Find where the given text appears and provide that cell's center as (X, Y) coordinate. 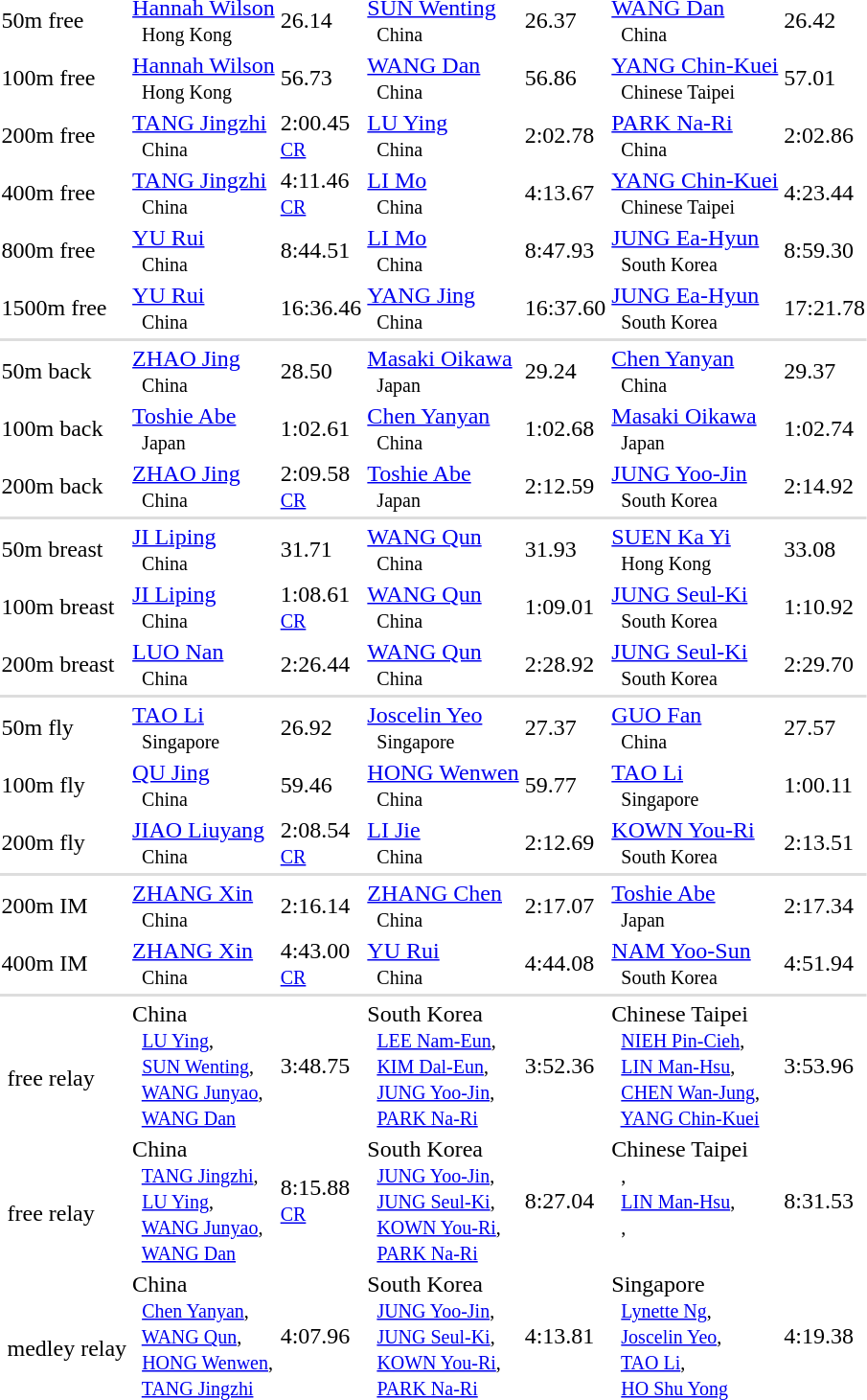
2:14.92 (825, 487)
29.37 (825, 372)
2:02.78 (565, 136)
QU Jing China (204, 786)
2:13.51 (825, 843)
4:44.08 (565, 964)
SUEN Ka Yi Hong Kong (696, 550)
27.37 (565, 728)
PARK Na-Ri China (696, 136)
100m breast (64, 608)
2:16.14 (321, 907)
50m fly (64, 728)
2:29.70 (825, 665)
GUO Fan China (696, 728)
200m free (64, 136)
China TANG Jingzhi, LU Ying, WANG Junyao, WANG Dan (204, 1201)
HONG Wenwen China (443, 786)
16:37.60 (565, 309)
1:02.61 (321, 429)
33.08 (825, 550)
2:28.92 (565, 665)
28.50 (321, 372)
17:21.78 (825, 309)
South Korea LEE Nam-Eun, KIM Dal-Eun, JUNG Yoo-Jin, PARK Na-Ri (443, 1066)
1:00.11 (825, 786)
Chinese Taipei NIEH Pin-Cieh, LIN Man-Hsu, CHEN Wan-Jung, YANG Chin-Kuei (696, 1066)
200m IM (64, 907)
2:08.54 CR (321, 843)
29.24 (565, 372)
4:51.94 (825, 964)
WANG Dan China (443, 79)
56.73 (321, 79)
100m back (64, 429)
1:10.92 (825, 608)
1500m free (64, 309)
31.71 (321, 550)
56.86 (565, 79)
LUO Nan China (204, 665)
4:23.44 (825, 194)
Joscelin Yeo Singapore (443, 728)
800m free (64, 251)
KOWN You-Ri South Korea (696, 843)
8:15.88 CR (321, 1201)
59.46 (321, 786)
50m breast (64, 550)
ZHANG Chen China (443, 907)
1:08.61 CR (321, 608)
Chinese Taipei , LIN Man-Hsu, , (696, 1201)
JIAO Liuyang China (204, 843)
16:36.46 (321, 309)
1:02.68 (565, 429)
4:13.67 (565, 194)
31.93 (565, 550)
4:11.46 CR (321, 194)
2:00.45 CR (321, 136)
59.77 (565, 786)
2:02.86 (825, 136)
LU Ying China (443, 136)
2:12.59 (565, 487)
8:59.30 (825, 251)
1:02.74 (825, 429)
100m free (64, 79)
4:43.00 CR (321, 964)
YANG Jing China (443, 309)
2:17.34 (825, 907)
China LU Ying, SUN Wenting, WANG Junyao, WANG Dan (204, 1066)
8:44.51 (321, 251)
2:12.69 (565, 843)
2:09.58 CR (321, 487)
27.57 (825, 728)
JUNG Yoo-Jin South Korea (696, 487)
57.01 (825, 79)
3:53.96 (825, 1066)
South Korea JUNG Yoo-Jin, JUNG Seul-Ki, KOWN You-Ri, PARK Na-Ri (443, 1201)
3:52.36 (565, 1066)
26.92 (321, 728)
200m breast (64, 665)
8:27.04 (565, 1201)
200m back (64, 487)
2:17.07 (565, 907)
100m fly (64, 786)
400m IM (64, 964)
1:09.01 (565, 608)
NAM Yoo-Sun South Korea (696, 964)
50m back (64, 372)
LI Jie China (443, 843)
200m fly (64, 843)
8:31.53 (825, 1201)
Hannah Wilson Hong Kong (204, 79)
400m free (64, 194)
2:26.44 (321, 665)
8:47.93 (565, 251)
3:48.75 (321, 1066)
